Capture the cell that displays the provided text and extract its (x, y) central coordinate. 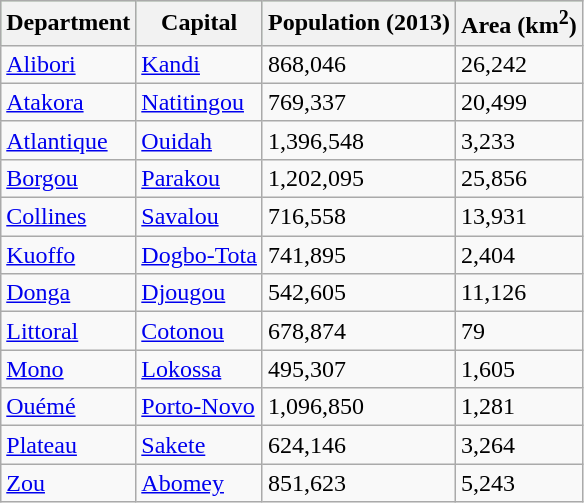
26,242 (520, 64)
769,337 (358, 102)
Mono (68, 369)
Borgou (68, 178)
3,233 (520, 140)
Donga (68, 293)
868,046 (358, 64)
678,874 (358, 331)
Ouidah (200, 140)
Natitingou (200, 102)
3,264 (520, 445)
Ouémé (68, 407)
Littoral (68, 331)
Kandi (200, 64)
Lokossa (200, 369)
Atlantique (68, 140)
79 (520, 331)
Kuoffo (68, 255)
Dogbo-Tota (200, 255)
1,605 (520, 369)
Plateau (68, 445)
1,202,095 (358, 178)
20,499 (520, 102)
Djougou (200, 293)
1,281 (520, 407)
25,856 (520, 178)
Alibori (68, 64)
495,307 (358, 369)
741,895 (358, 255)
11,126 (520, 293)
2,404 (520, 255)
Population (2013) (358, 24)
Collines (68, 217)
Cotonou (200, 331)
851,623 (358, 483)
1,396,548 (358, 140)
Porto-Novo (200, 407)
Savalou (200, 217)
716,558 (358, 217)
Parakou (200, 178)
13,931 (520, 217)
Atakora (68, 102)
5,243 (520, 483)
Sakete (200, 445)
Capital (200, 24)
Abomey (200, 483)
1,096,850 (358, 407)
624,146 (358, 445)
542,605 (358, 293)
Area (km2) (520, 24)
Department (68, 24)
Zou (68, 483)
